Output the [x, y] coordinate of the center of the cell containing the given text.  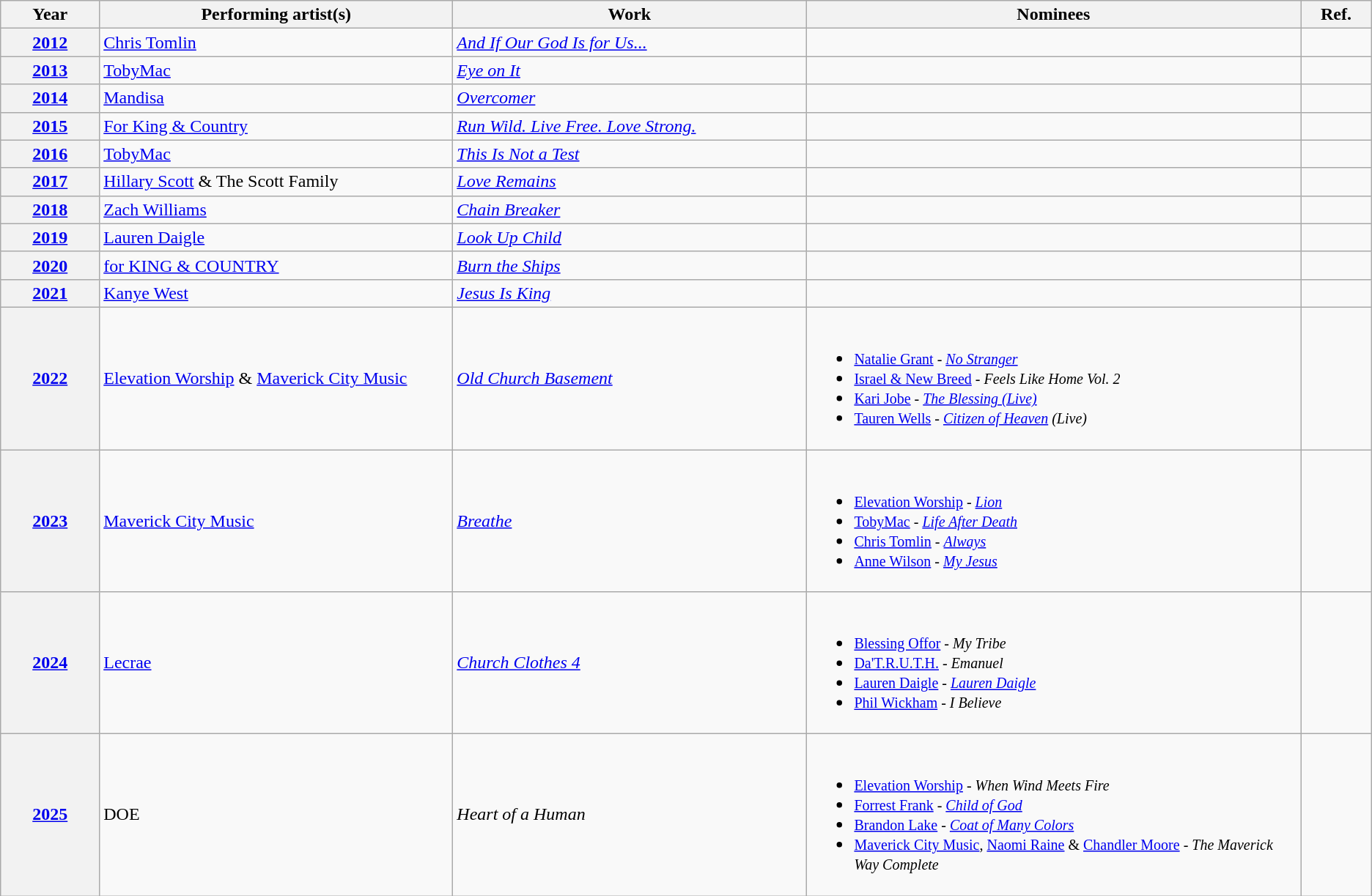
2013 [50, 70]
Run Wild. Live Free. Love Strong. [630, 126]
Year [50, 15]
DOE [276, 815]
Eye on It [630, 70]
Church Clothes 4 [630, 663]
Elevation Worship & Maverick City Music [276, 378]
Burn the Ships [630, 265]
2012 [50, 42]
for KING & COUNTRY [276, 265]
2022 [50, 378]
Mandisa [276, 98]
Kanye West [276, 293]
2014 [50, 98]
Elevation Worship - LionTobyMac - Life After DeathChris Tomlin - AlwaysAnne Wilson - My Jesus [1054, 521]
2016 [50, 154]
Chain Breaker [630, 210]
Breathe [630, 521]
Maverick City Music [276, 521]
Blessing Offor - My TribeDa'T.R.U.T.H. - EmanuelLauren Daigle - Lauren DaiglePhil Wickham - I Believe [1054, 663]
2017 [50, 182]
Nominees [1054, 15]
Overcomer [630, 98]
Work [630, 15]
Chris Tomlin [276, 42]
Performing artist(s) [276, 15]
2021 [50, 293]
Love Remains [630, 182]
2025 [50, 815]
Jesus Is King [630, 293]
2024 [50, 663]
Lauren Daigle [276, 237]
Lecrae [276, 663]
Zach Williams [276, 210]
Heart of a Human [630, 815]
Hillary Scott & The Scott Family [276, 182]
Look Up Child [630, 237]
Ref. [1336, 15]
This Is Not a Test [630, 154]
And If Our God Is for Us... [630, 42]
2023 [50, 521]
For King & Country [276, 126]
2015 [50, 126]
2018 [50, 210]
2020 [50, 265]
2019 [50, 237]
Old Church Basement [630, 378]
Natalie Grant - No StrangerIsrael & New Breed - Feels Like Home Vol. 2Kari Jobe - The Blessing (Live)Tauren Wells - Citizen of Heaven (Live) [1054, 378]
